Search for the cell housing the specified text and yield its (X, Y) center coordinate. 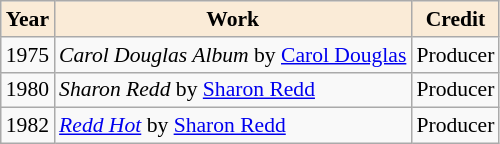
Credit (455, 19)
Sharon Redd by Sharon Redd (232, 90)
1980 (28, 90)
1975 (28, 55)
Carol Douglas Album by Carol Douglas (232, 55)
Redd Hot by Sharon Redd (232, 126)
Year (28, 19)
1982 (28, 126)
Work (232, 19)
